Identify which cell holds the provided text, then report its [x, y] central coordinate. 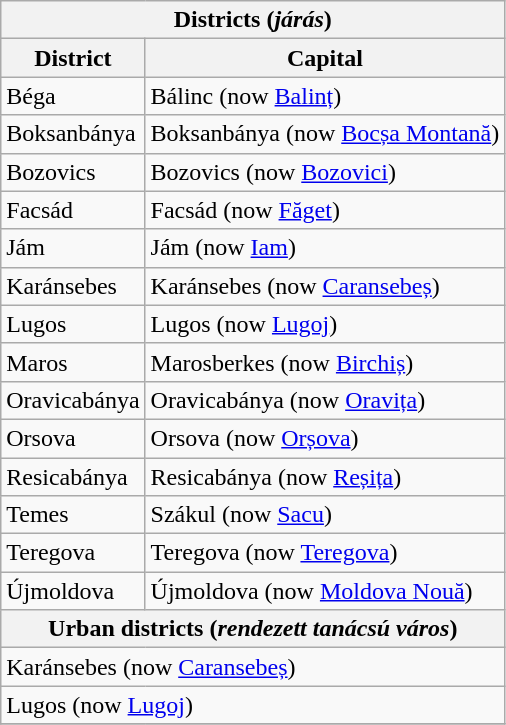
Boksanbánya [73, 134]
Temes [73, 515]
Boksanbánya (now Bocșa Montană) [325, 134]
Béga [73, 96]
Lugos [73, 324]
Karánsebes [73, 286]
Bálinc (now Balinț) [325, 96]
Teregova [73, 553]
Bozovics [73, 172]
Újmoldova (now Moldova Nouă) [325, 591]
Jám [73, 248]
District [73, 58]
Facsád (now Făget) [325, 210]
Újmoldova [73, 591]
Capital [325, 58]
Oravicabánya (now Oravița) [325, 400]
Urban districts (rendezett tanácsú város) [253, 629]
Bozovics (now Bozovici) [325, 172]
Szákul (now Sacu) [325, 515]
Facsád [73, 210]
Maros [73, 362]
Orsova (now Orșova) [325, 438]
Teregova (now Teregova) [325, 553]
Orsova [73, 438]
Resicabánya (now Reșița) [325, 477]
Resicabánya [73, 477]
Jám (now Iam) [325, 248]
Marosberkes (now Birchiș) [325, 362]
Oravicabánya [73, 400]
Districts (járás) [253, 20]
